Identify which cell holds the provided text, then report its [x, y] central coordinate. 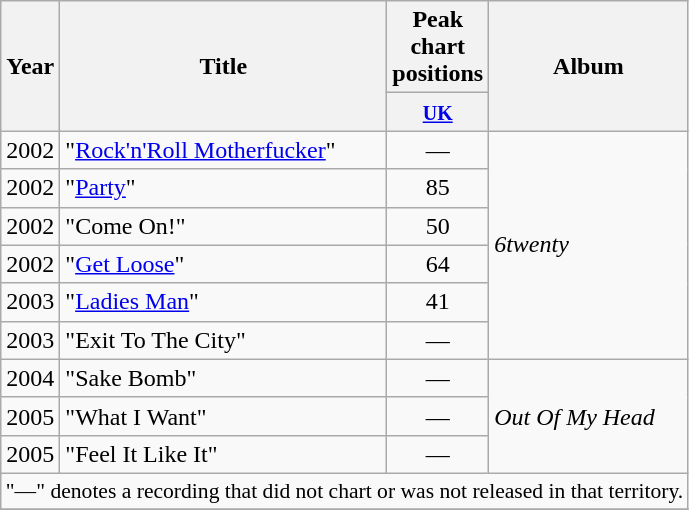
"—" denotes a recording that did not chart or was not released in that territory. [345, 491]
"Party" [224, 188]
"Get Loose" [224, 264]
2004 [30, 378]
Out Of My Head [589, 416]
"Ladies Man" [224, 302]
64 [438, 264]
Title [224, 66]
UK [438, 112]
"Come On!" [224, 226]
6twenty [589, 245]
50 [438, 226]
Peak chart positions [438, 47]
41 [438, 302]
"Exit To The City" [224, 340]
Year [30, 66]
"Feel It Like It" [224, 454]
"Rock'n'Roll Motherfucker" [224, 150]
"What I Want" [224, 416]
"Sake Bomb" [224, 378]
85 [438, 188]
Album [589, 66]
